Extract the [x, y] coordinate from the center of the cell holding the provided text.  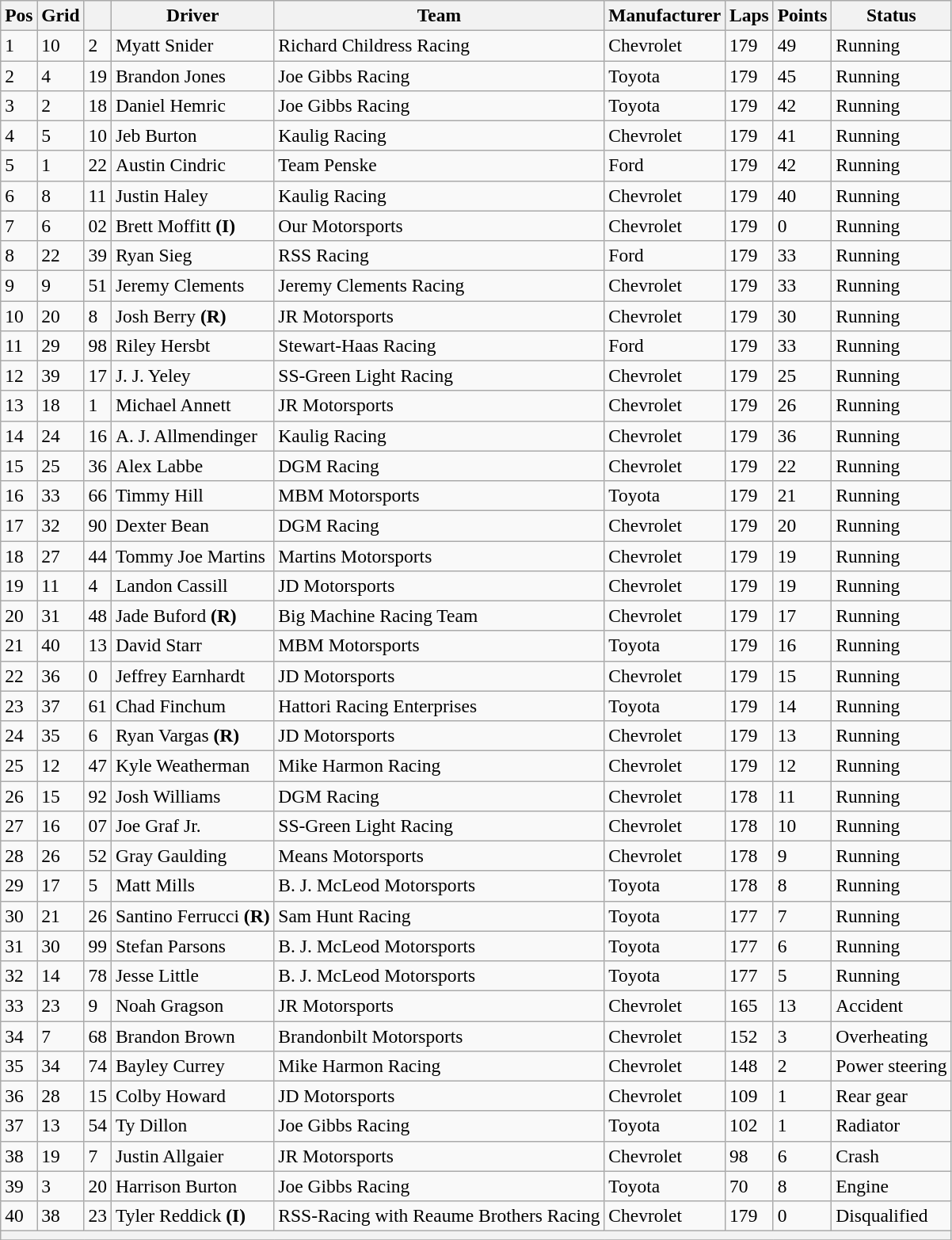
A. J. Allmendinger [192, 436]
Josh Berry (R) [192, 315]
44 [97, 555]
Dexter Bean [192, 525]
Austin Cindric [192, 166]
Brandonbilt Motorsports [439, 1036]
61 [97, 706]
Crash [892, 1156]
Gray Gaulding [192, 856]
Justin Haley [192, 196]
165 [749, 1005]
Big Machine Racing Team [439, 616]
J. J. Yeley [192, 376]
Chad Finchum [192, 706]
Richard Childress Racing [439, 45]
47 [97, 765]
Accident [892, 1005]
Joe Graf Jr. [192, 826]
Jesse Little [192, 975]
Brett Moffitt (I) [192, 226]
Ryan Vargas (R) [192, 735]
Stefan Parsons [192, 946]
Ty Dillon [192, 1126]
66 [97, 495]
Means Motorsports [439, 856]
Stewart-Haas Racing [439, 345]
152 [749, 1036]
Riley Hersbt [192, 345]
Timmy Hill [192, 495]
41 [802, 135]
Rear gear [892, 1096]
148 [749, 1066]
Alex Labbe [192, 466]
Ryan Sieg [192, 255]
Myatt Snider [192, 45]
Disqualified [892, 1215]
02 [97, 226]
70 [749, 1186]
Grid [60, 15]
Status [892, 15]
Points [802, 15]
45 [802, 75]
Radiator [892, 1126]
74 [97, 1066]
Jeremy Clements Racing [439, 285]
68 [97, 1036]
90 [97, 525]
78 [97, 975]
51 [97, 285]
Michael Annett [192, 406]
Landon Cassill [192, 586]
Overheating [892, 1036]
Daniel Hemric [192, 105]
Jeb Burton [192, 135]
92 [97, 796]
Brandon Brown [192, 1036]
Laps [749, 15]
Tommy Joe Martins [192, 555]
Kyle Weatherman [192, 765]
Jeremy Clements [192, 285]
Colby Howard [192, 1096]
Martins Motorsports [439, 555]
54 [97, 1126]
Matt Mills [192, 886]
Bayley Currey [192, 1066]
Sam Hunt Racing [439, 916]
Tyler Reddick (I) [192, 1215]
Team Penske [439, 166]
Harrison Burton [192, 1186]
Pos [19, 15]
48 [97, 616]
Manufacturer [665, 15]
Power steering [892, 1066]
Engine [892, 1186]
Our Motorsports [439, 226]
David Starr [192, 646]
Josh Williams [192, 796]
Hattori Racing Enterprises [439, 706]
52 [97, 856]
Team [439, 15]
Jeffrey Earnhardt [192, 676]
Noah Gragson [192, 1005]
Driver [192, 15]
109 [749, 1096]
102 [749, 1126]
RSS-Racing with Reaume Brothers Racing [439, 1215]
Justin Allgaier [192, 1156]
49 [802, 45]
Brandon Jones [192, 75]
Jade Buford (R) [192, 616]
07 [97, 826]
Santino Ferrucci (R) [192, 916]
99 [97, 946]
RSS Racing [439, 255]
